Return [x, y] of the center of cell containing provided text 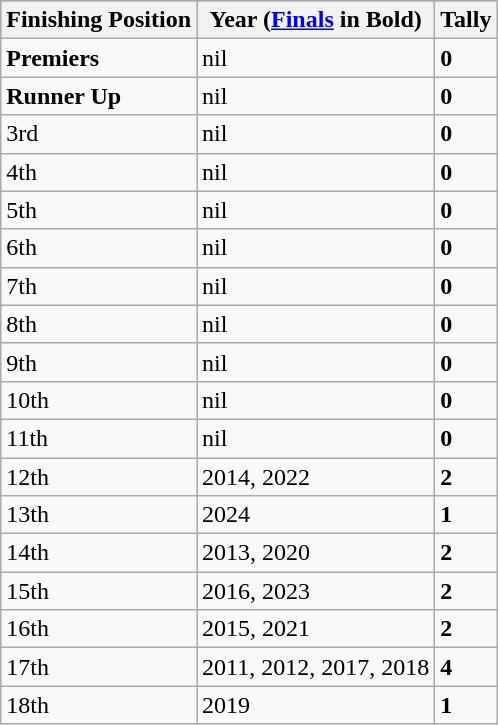
18th [99, 705]
Tally [466, 20]
2014, 2022 [316, 477]
2013, 2020 [316, 553]
11th [99, 438]
14th [99, 553]
10th [99, 400]
6th [99, 248]
Finishing Position [99, 20]
9th [99, 362]
2016, 2023 [316, 591]
Year (Finals in Bold) [316, 20]
4th [99, 172]
12th [99, 477]
2024 [316, 515]
7th [99, 286]
15th [99, 591]
3rd [99, 134]
4 [466, 667]
Runner Up [99, 96]
13th [99, 515]
17th [99, 667]
2019 [316, 705]
2015, 2021 [316, 629]
8th [99, 324]
2011, 2012, 2017, 2018 [316, 667]
5th [99, 210]
Premiers [99, 58]
16th [99, 629]
